Detect which cell encompasses the target text, then output its (x, y) center coordinate. 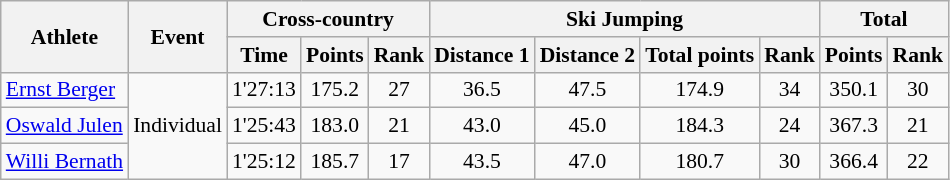
Ernst Berger (64, 90)
Event (178, 36)
Individual (178, 126)
184.3 (700, 126)
24 (790, 126)
1'25:12 (264, 162)
17 (400, 162)
Total points (700, 55)
367.3 (854, 126)
Time (264, 55)
1'27:13 (264, 90)
45.0 (588, 126)
Cross-country (328, 19)
34 (790, 90)
180.7 (700, 162)
174.9 (700, 90)
Willi Bernath (64, 162)
Distance 2 (588, 55)
Distance 1 (482, 55)
350.1 (854, 90)
366.4 (854, 162)
Athlete (64, 36)
1'25:43 (264, 126)
Oswald Julen (64, 126)
47.0 (588, 162)
Total (884, 19)
36.5 (482, 90)
22 (918, 162)
43.0 (482, 126)
Ski Jumping (624, 19)
47.5 (588, 90)
175.2 (335, 90)
183.0 (335, 126)
185.7 (335, 162)
27 (400, 90)
43.5 (482, 162)
